Return [x, y] of the center of cell containing provided text 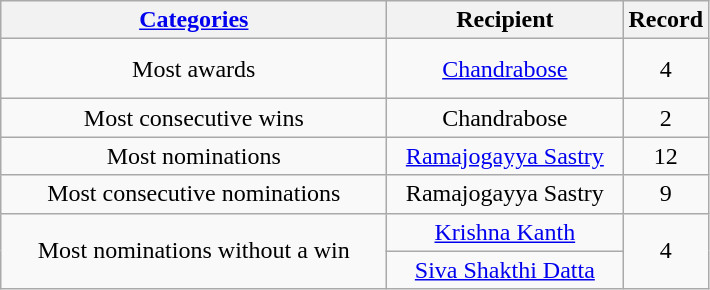
Recipient [505, 20]
12 [666, 156]
Most consecutive nominations [194, 194]
Most nominations without a win [194, 251]
Most nominations [194, 156]
Most consecutive wins [194, 118]
Categories [194, 20]
Krishna Kanth [505, 232]
Record [666, 20]
2 [666, 118]
Siva Shakthi Datta [505, 270]
Most awards [194, 69]
9 [666, 194]
